Determine the [x, y] coordinate at the center of the cell enclosing the given text.  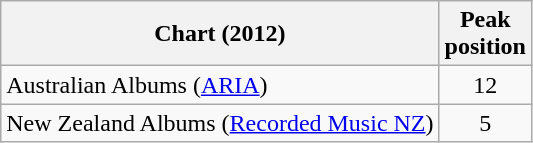
5 [485, 123]
Peakposition [485, 34]
Chart (2012) [220, 34]
Australian Albums (ARIA) [220, 85]
New Zealand Albums (Recorded Music NZ) [220, 123]
12 [485, 85]
